Output the (X, Y) coordinate of the center of the cell containing the given text.  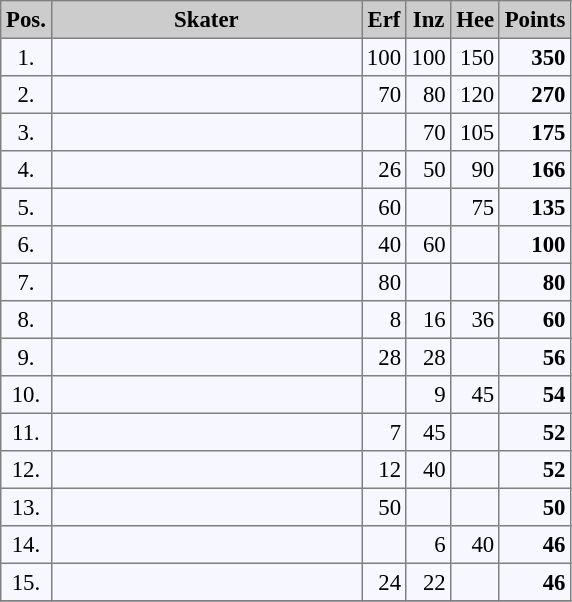
Inz (428, 20)
6 (428, 545)
36 (475, 320)
54 (534, 395)
56 (534, 357)
6. (26, 245)
Skater (206, 20)
4. (26, 170)
15. (26, 582)
7 (384, 432)
90 (475, 170)
350 (534, 57)
Pos. (26, 20)
135 (534, 207)
8. (26, 320)
105 (475, 132)
11. (26, 432)
14. (26, 545)
13. (26, 507)
5. (26, 207)
Erf (384, 20)
8 (384, 320)
166 (534, 170)
Points (534, 20)
270 (534, 95)
10. (26, 395)
75 (475, 207)
2. (26, 95)
Hee (475, 20)
12. (26, 470)
7. (26, 282)
1. (26, 57)
150 (475, 57)
24 (384, 582)
16 (428, 320)
22 (428, 582)
9 (428, 395)
12 (384, 470)
3. (26, 132)
120 (475, 95)
175 (534, 132)
9. (26, 357)
26 (384, 170)
